Return (X, Y) of the center of cell containing provided text 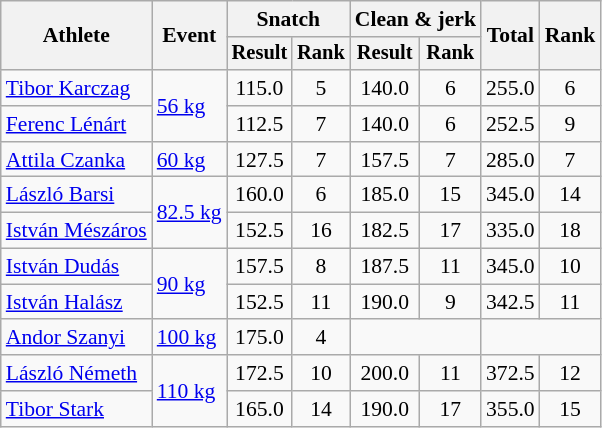
4 (321, 338)
200.0 (385, 373)
175.0 (260, 338)
László Barsi (76, 195)
István Halász (76, 302)
335.0 (510, 231)
112.5 (260, 124)
Tibor Karczag (76, 88)
182.5 (385, 231)
165.0 (260, 409)
Total (510, 36)
160.0 (260, 195)
12 (570, 373)
8 (321, 267)
355.0 (510, 409)
185.0 (385, 195)
60 kg (190, 160)
Attila Czanka (76, 160)
Athlete (76, 36)
82.5 kg (190, 212)
Event (190, 36)
Andor Szanyi (76, 338)
255.0 (510, 88)
Tibor Stark (76, 409)
100 kg (190, 338)
342.5 (510, 302)
127.5 (260, 160)
László Németh (76, 373)
56 kg (190, 106)
90 kg (190, 284)
Clean & jerk (416, 19)
16 (321, 231)
252.5 (510, 124)
István Mészáros (76, 231)
115.0 (260, 88)
Snatch (288, 19)
285.0 (510, 160)
Ferenc Lénárt (76, 124)
István Dudás (76, 267)
172.5 (260, 373)
372.5 (510, 373)
187.5 (385, 267)
110 kg (190, 390)
18 (570, 231)
5 (321, 88)
